Locate the cell with the specified text and output its (x, y) center coordinate. 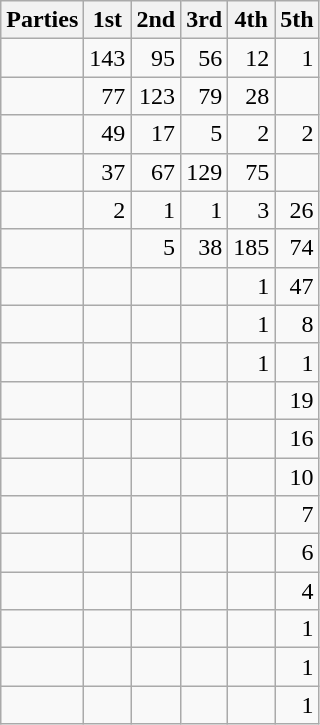
28 (252, 96)
2nd (156, 20)
10 (297, 477)
123 (156, 96)
143 (108, 58)
8 (297, 324)
49 (108, 134)
1st (108, 20)
185 (252, 248)
67 (156, 172)
19 (297, 400)
95 (156, 58)
38 (204, 248)
3rd (204, 20)
7 (297, 515)
4 (297, 591)
3 (252, 210)
17 (156, 134)
79 (204, 96)
129 (204, 172)
Parties (42, 20)
75 (252, 172)
4th (252, 20)
47 (297, 286)
5th (297, 20)
56 (204, 58)
16 (297, 438)
12 (252, 58)
74 (297, 248)
37 (108, 172)
77 (108, 96)
26 (297, 210)
6 (297, 553)
